Capture the cell that displays the provided text and extract its [X, Y] central coordinate. 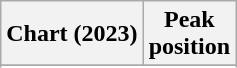
Chart (2023) [72, 34]
Peak position [189, 34]
